Provide the [x, y] coordinate of the cell's center where the given text is located.  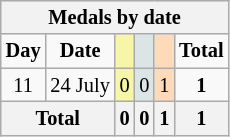
Medals by date [115, 17]
11 [24, 85]
Day [24, 51]
Date [80, 51]
24 July [80, 85]
